Scan for the cell matching the given text and deliver its (X, Y) coordinate at center. 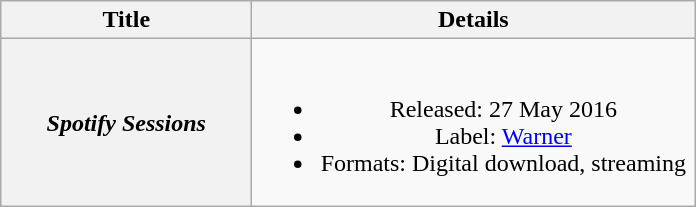
Released: 27 May 2016Label: WarnerFormats: Digital download, streaming (474, 122)
Details (474, 20)
Title (126, 20)
Spotify Sessions (126, 122)
